From the cell containing the given text, extract its center point as (X, Y) coordinate. 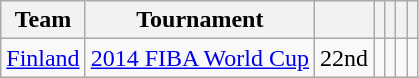
Team (43, 20)
Finland (43, 58)
2014 FIBA World Cup (200, 58)
Tournament (200, 20)
22nd (344, 58)
